Find where the given text appears and provide that cell's center as (X, Y) coordinate. 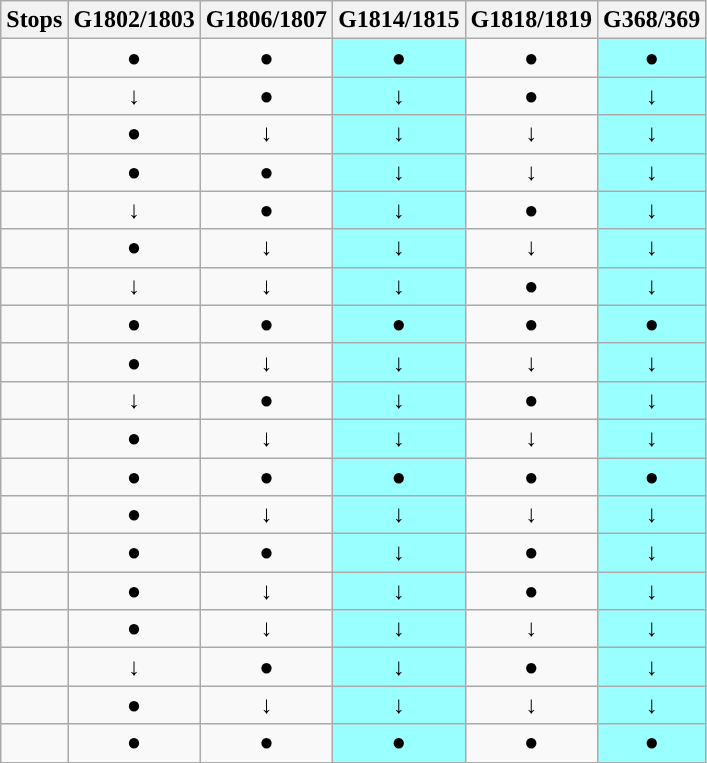
G1814/1815 (399, 20)
G1818/1819 (531, 20)
Stops (34, 20)
G1802/1803 (134, 20)
G1806/1807 (266, 20)
G368/369 (651, 20)
